Pinpoint the cell where the given text exists, returning its (X, Y) midpoint coordinate. 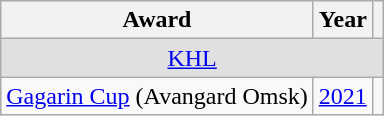
2021 (342, 96)
Year (342, 20)
Gagarin Cup (Avangard Omsk) (158, 96)
Award (158, 20)
KHL (192, 58)
